Provide the (X, Y) coordinate of the cell's center where the given text is located.  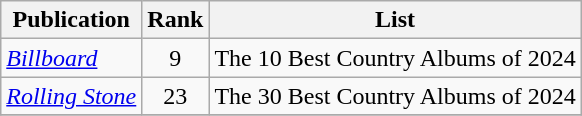
Billboard (72, 58)
The 30 Best Country Albums of 2024 (395, 96)
9 (176, 58)
The 10 Best Country Albums of 2024 (395, 58)
23 (176, 96)
Rolling Stone (72, 96)
Rank (176, 20)
Publication (72, 20)
List (395, 20)
